Return (X, Y) of the center of cell containing provided text 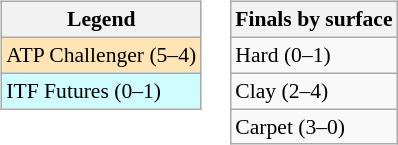
Legend (101, 20)
ATP Challenger (5–4) (101, 55)
Clay (2–4) (314, 91)
ITF Futures (0–1) (101, 91)
Carpet (3–0) (314, 127)
Hard (0–1) (314, 55)
Finals by surface (314, 20)
